Locate the cell with the specified text and output its [x, y] center coordinate. 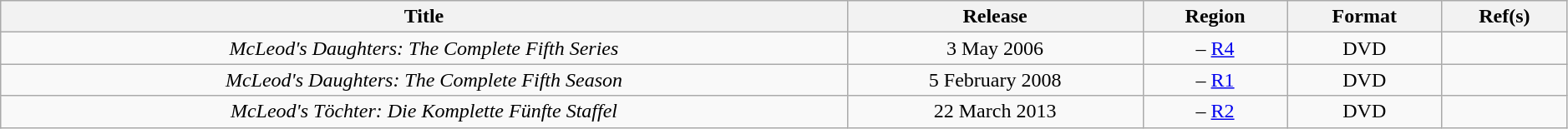
McLeod's Töchter: Die Komplette Fünfte Staffel [424, 112]
Title [424, 17]
3 May 2006 [995, 48]
Ref(s) [1504, 17]
– R2 [1215, 112]
Region [1215, 17]
– R4 [1215, 48]
Format [1364, 17]
McLeod's Daughters: The Complete Fifth Series [424, 48]
– R1 [1215, 80]
Release [995, 17]
5 February 2008 [995, 80]
22 March 2013 [995, 112]
McLeod's Daughters: The Complete Fifth Season [424, 80]
